Provide the (X, Y) coordinate of the cell's center where the given text is located.  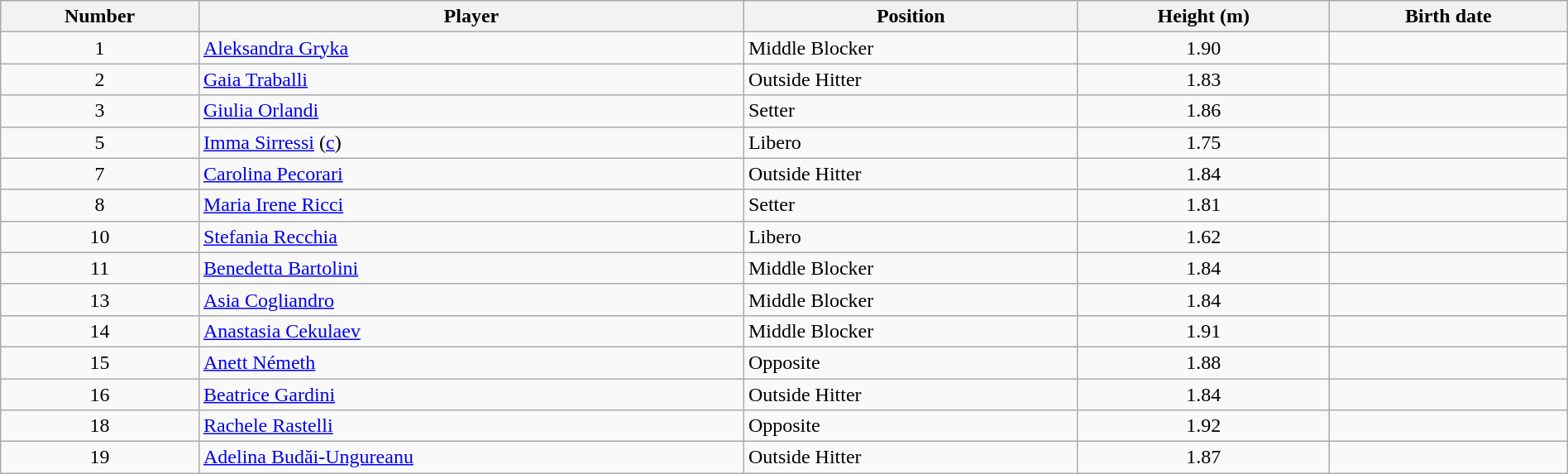
Birth date (1448, 17)
1.88 (1203, 362)
Maria Irene Ricci (471, 205)
1.92 (1203, 426)
14 (100, 331)
1 (100, 48)
16 (100, 395)
5 (100, 142)
15 (100, 362)
Imma Sirressi (c) (471, 142)
Stefania Recchia (471, 237)
Anett Németh (471, 362)
Asia Cogliandro (471, 299)
18 (100, 426)
1.90 (1203, 48)
11 (100, 268)
2 (100, 79)
1.62 (1203, 237)
1.83 (1203, 79)
8 (100, 205)
1.87 (1203, 457)
1.91 (1203, 331)
Gaia Traballi (471, 79)
Adelina Budăi-Ungureanu (471, 457)
Number (100, 17)
Benedetta Bartolini (471, 268)
1.81 (1203, 205)
Player (471, 17)
10 (100, 237)
19 (100, 457)
13 (100, 299)
1.75 (1203, 142)
7 (100, 174)
3 (100, 111)
Beatrice Gardini (471, 395)
1.86 (1203, 111)
Height (m) (1203, 17)
Carolina Pecorari (471, 174)
Position (911, 17)
Rachele Rastelli (471, 426)
Anastasia Cekulaev (471, 331)
Giulia Orlandi (471, 111)
Aleksandra Gryka (471, 48)
